Determine the [x, y] coordinate at the center of the cell enclosing the given text.  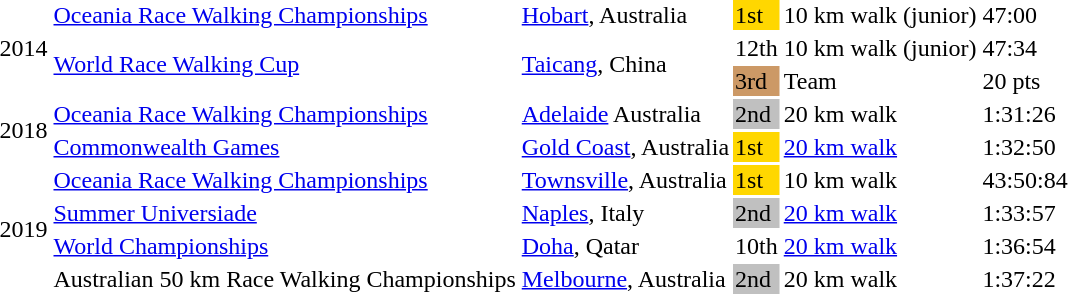
10th [757, 246]
World Race Walking Cup [284, 64]
3rd [757, 81]
World Championships [284, 246]
12th [757, 48]
Townsville, Australia [625, 180]
Doha, Qatar [625, 246]
Gold Coast, Australia [625, 147]
Commonwealth Games [284, 147]
Australian 50 km Race Walking Championships [284, 279]
Melbourne, Australia [625, 279]
Taicang, China [625, 64]
Adelaide Australia [625, 114]
Hobart, Australia [625, 15]
10 km walk [880, 180]
Naples, Italy [625, 213]
Team [880, 81]
Summer Universiade [284, 213]
